Output the (x, y) coordinate of the center of the cell containing the given text.  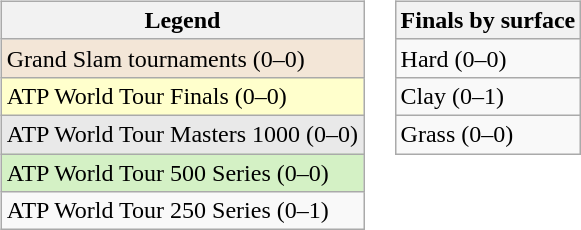
Hard (0–0) (488, 58)
Grand Slam tournaments (0–0) (182, 58)
ATP World Tour 500 Series (0–0) (182, 173)
Clay (0–1) (488, 96)
ATP World Tour Finals (0–0) (182, 96)
Grass (0–0) (488, 134)
ATP World Tour 250 Series (0–1) (182, 211)
ATP World Tour Masters 1000 (0–0) (182, 134)
Finals by surface (488, 20)
Legend (182, 20)
